Capture the cell that displays the provided text and extract its (X, Y) central coordinate. 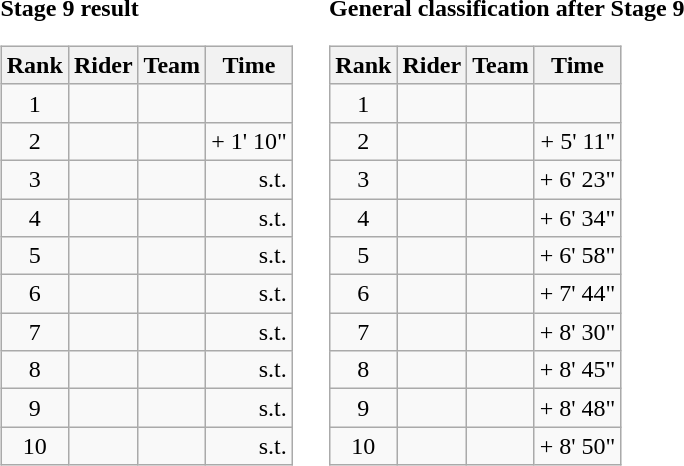
+ 1' 10" (250, 141)
+ 7' 44" (578, 294)
+ 6' 34" (578, 217)
+ 8' 30" (578, 332)
+ 8' 48" (578, 408)
+ 5' 11" (578, 141)
+ 6' 58" (578, 256)
+ 6' 23" (578, 179)
+ 8' 45" (578, 370)
+ 8' 50" (578, 446)
